Identify which cell holds the provided text, then report its [x, y] central coordinate. 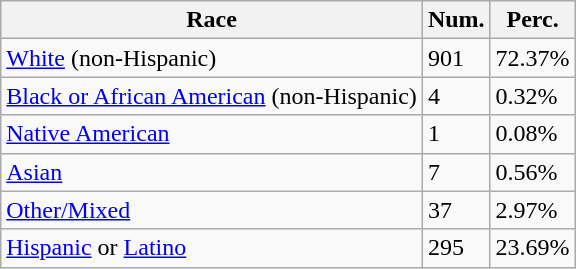
White (non-Hispanic) [212, 58]
23.69% [532, 248]
0.56% [532, 172]
2.97% [532, 210]
7 [456, 172]
Asian [212, 172]
37 [456, 210]
1 [456, 134]
295 [456, 248]
Hispanic or Latino [212, 248]
Other/Mixed [212, 210]
4 [456, 96]
901 [456, 58]
72.37% [532, 58]
Black or African American (non-Hispanic) [212, 96]
Native American [212, 134]
0.32% [532, 96]
0.08% [532, 134]
Perc. [532, 20]
Race [212, 20]
Num. [456, 20]
